Locate the cell with the specified text and output its [x, y] center coordinate. 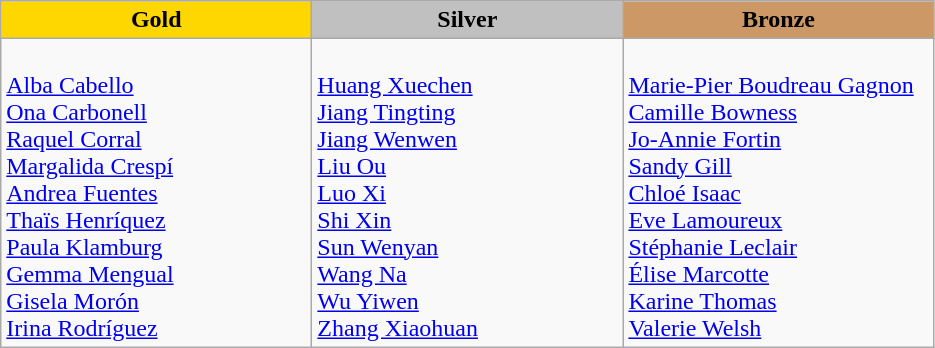
Huang Xuechen Jiang Tingting Jiang Wenwen Liu Ou Luo Xi Shi Xin Sun Wenyan Wang Na Wu Yiwen Zhang Xiaohuan [468, 193]
Alba Cabello Ona Carbonell Raquel Corral Margalida Crespí Andrea Fuentes Thaïs Henríquez Paula Klamburg Gemma Mengual Gisela Morón Irina Rodríguez [156, 193]
Bronze [778, 20]
Silver [468, 20]
Gold [156, 20]
